Capture the cell that displays the provided text and extract its [X, Y] central coordinate. 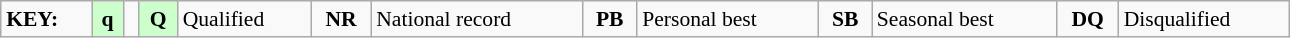
NR [341, 19]
q [108, 19]
Personal best [728, 19]
DQ [1088, 19]
SB [846, 19]
Qualified [244, 19]
Disqualified [1204, 19]
KEY: [46, 19]
Q [158, 19]
National record [476, 19]
Seasonal best [964, 19]
PB [610, 19]
